From the cell containing the given text, extract its center point as [X, Y] coordinate. 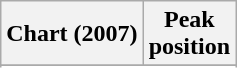
Chart (2007) [72, 34]
Peakposition [189, 34]
